From the cell containing the given text, extract its center point as [X, Y] coordinate. 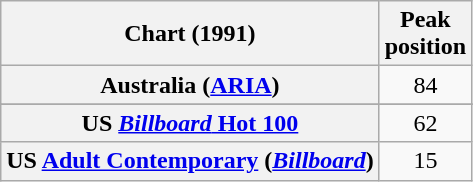
84 [425, 85]
Peakposition [425, 34]
62 [425, 123]
15 [425, 161]
Chart (1991) [190, 34]
US Billboard Hot 100 [190, 123]
Australia (ARIA) [190, 85]
US Adult Contemporary (Billboard) [190, 161]
